From the cell containing the given text, extract its center point as (X, Y) coordinate. 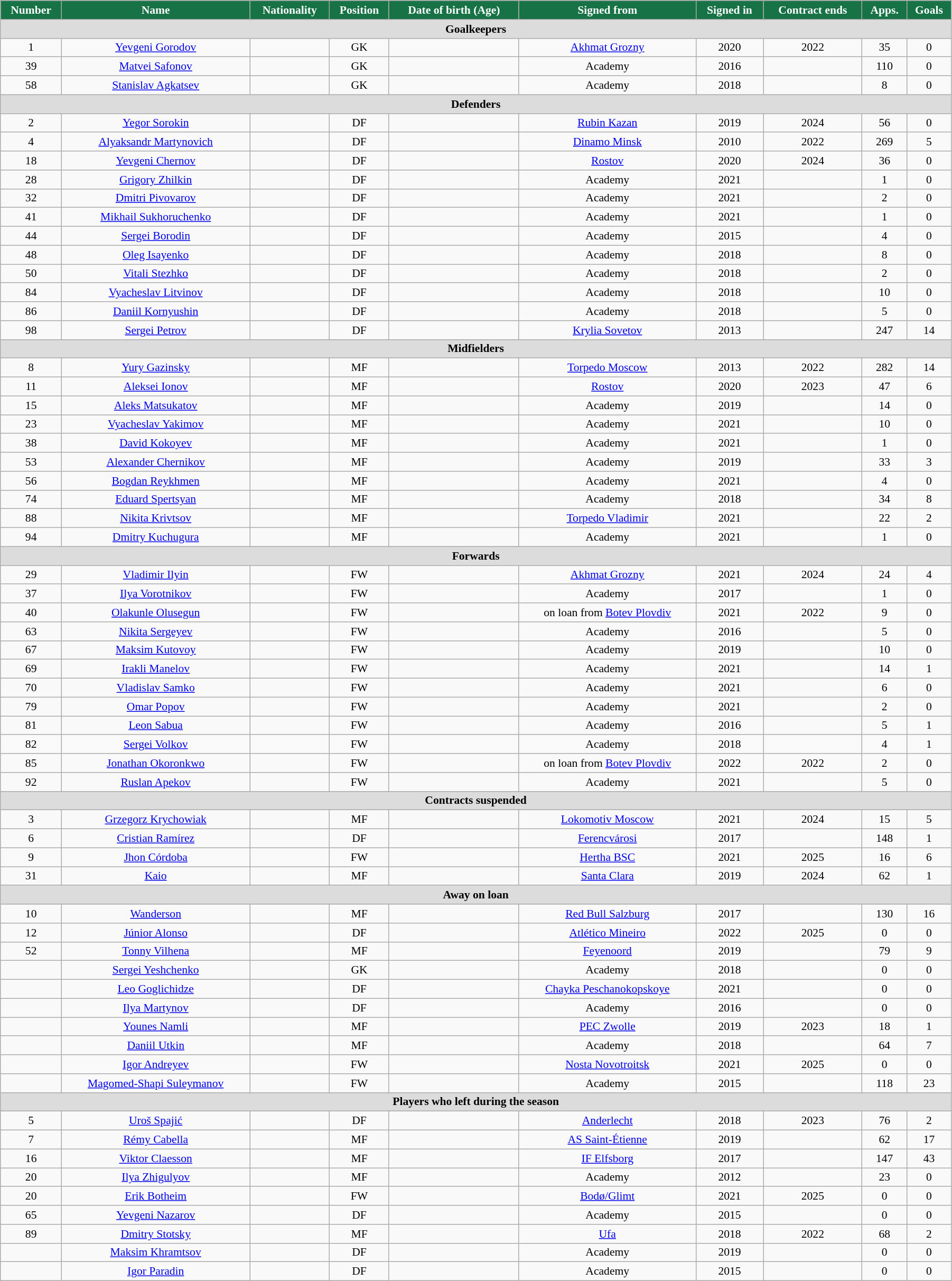
65 (31, 1215)
Jhon Córdoba (156, 857)
11 (31, 387)
52 (31, 951)
Away on loan (476, 895)
Ilya Vorotnikov (156, 594)
Contract ends (813, 10)
Contracts suspended (476, 801)
Defenders (476, 104)
Dmitry Kuchugura (156, 537)
63 (31, 632)
Nikita Sergeyev (156, 632)
28 (31, 180)
Cristian Ramírez (156, 839)
Stanislav Agkatsev (156, 86)
Ufa (608, 1234)
Matvei Safonov (156, 67)
Nationality (290, 10)
Lokomotiv Moscow (608, 820)
Nikita Krivtsov (156, 518)
Hertha BSC (608, 857)
Vitali Stezhko (156, 274)
64 (884, 1046)
44 (31, 236)
12 (31, 933)
81 (31, 726)
Position (359, 10)
2012 (730, 1177)
34 (884, 499)
Alyaksandr Martynovich (156, 142)
Santa Clara (608, 876)
69 (31, 669)
Younes Namli (156, 1027)
David Kokoyev (156, 443)
Chayka Peschanokopskoye (608, 989)
Atlético Mineiro (608, 933)
17 (929, 1140)
Vyacheslav Yakimov (156, 424)
Yury Gazinsky (156, 368)
IF Elfsborg (608, 1158)
Leon Sabua (156, 726)
Red Bull Salzburg (608, 914)
Signed in (730, 10)
85 (31, 763)
Torpedo Vladimir (608, 518)
Leo Goglichidze (156, 989)
Irakli Manelov (156, 669)
Forwards (476, 556)
Dmitri Pivovarov (156, 198)
32 (31, 198)
Anderlecht (608, 1121)
92 (31, 782)
269 (884, 142)
98 (31, 330)
Nosta Novotroitsk (608, 1064)
58 (31, 86)
110 (884, 67)
147 (884, 1158)
35 (884, 48)
Ruslan Apekov (156, 782)
Aleks Matsukatov (156, 405)
84 (31, 293)
Ilya Martynov (156, 1008)
Jonathan Okoronkwo (156, 763)
89 (31, 1234)
Alexander Chernikov (156, 462)
Maksim Khramtsov (156, 1252)
Vladislav Samko (156, 688)
Sergei Yeshchenko (156, 970)
Midfielders (476, 349)
Date of birth (Age) (454, 10)
36 (884, 161)
74 (31, 499)
Yevgeni Chernov (156, 161)
Bodø/Glimt (608, 1196)
Number (31, 10)
68 (884, 1234)
Goalkeepers (476, 29)
Dinamo Minsk (608, 142)
50 (31, 274)
Yevgeni Nazarov (156, 1215)
PEC Zwolle (608, 1027)
Olakunle Olusegun (156, 612)
Maksim Kutovoy (156, 650)
Sergei Petrov (156, 330)
38 (31, 443)
Vyacheslav Litvinov (156, 293)
24 (884, 575)
Kaio (156, 876)
130 (884, 914)
118 (884, 1083)
40 (31, 612)
AS Saint-Étienne (608, 1140)
Grzegorz Krychowiak (156, 820)
Daniil Utkin (156, 1046)
Feyenoord (608, 951)
247 (884, 330)
Dmitry Stotsky (156, 1234)
Yevgeni Gorodov (156, 48)
Sergei Borodin (156, 236)
2010 (730, 142)
Ilya Zhigulyov (156, 1177)
Bogdan Reykhmen (156, 481)
47 (884, 387)
Magomed-Shapi Suleymanov (156, 1083)
88 (31, 518)
Vladimir Ilyin (156, 575)
48 (31, 255)
Apps. (884, 10)
Eduard Spertsyan (156, 499)
Aleksei Ionov (156, 387)
76 (884, 1121)
94 (31, 537)
Omar Popov (156, 707)
Igor Paradin (156, 1271)
31 (31, 876)
41 (31, 217)
Erik Botheim (156, 1196)
Wanderson (156, 914)
Viktor Claesson (156, 1158)
Name (156, 10)
Rémy Cabella (156, 1140)
Players who left during the season (476, 1102)
43 (929, 1158)
70 (31, 688)
Uroš Spajić (156, 1121)
67 (31, 650)
Júnior Alonso (156, 933)
86 (31, 311)
Mikhail Sukhoruchenko (156, 217)
53 (31, 462)
Signed from (608, 10)
Krylia Sovetov (608, 330)
Daniil Kornyushin (156, 311)
33 (884, 462)
37 (31, 594)
Goals (929, 10)
Grigory Zhilkin (156, 180)
Torpedo Moscow (608, 368)
22 (884, 518)
82 (31, 745)
Ferencvárosi (608, 839)
Igor Andreyev (156, 1064)
Rubin Kazan (608, 123)
Yegor Sorokin (156, 123)
Sergei Volkov (156, 745)
282 (884, 368)
39 (31, 67)
Tonny Vilhena (156, 951)
148 (884, 839)
29 (31, 575)
Oleg Isayenko (156, 255)
